For the text-containing cell, return its midpoint in (x, y) coordinate format. 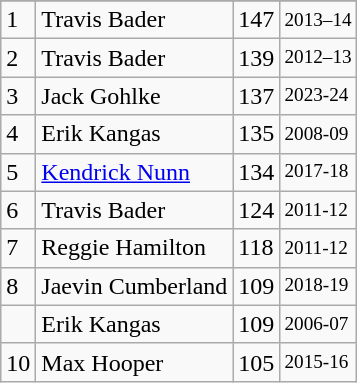
Jaevin Cumberland (134, 286)
105 (256, 362)
135 (256, 134)
8 (18, 286)
6 (18, 210)
137 (256, 96)
Reggie Hamilton (134, 248)
2013–14 (318, 20)
2023-24 (318, 96)
118 (256, 248)
2 (18, 58)
2018-19 (318, 286)
134 (256, 172)
4 (18, 134)
124 (256, 210)
147 (256, 20)
2006-07 (318, 324)
5 (18, 172)
1 (18, 20)
10 (18, 362)
3 (18, 96)
2008-09 (318, 134)
2017-18 (318, 172)
2012–13 (318, 58)
Max Hooper (134, 362)
2015-16 (318, 362)
Kendrick Nunn (134, 172)
Jack Gohlke (134, 96)
7 (18, 248)
139 (256, 58)
